Search for the cell housing the specified text and yield its [x, y] center coordinate. 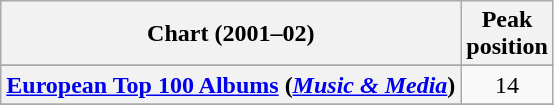
Peakposition [507, 34]
European Top 100 Albums (Music & Media) [231, 85]
14 [507, 85]
Chart (2001–02) [231, 34]
